Scan for the cell matching the given text and deliver its [X, Y] coordinate at center. 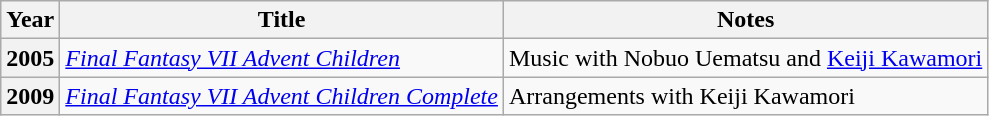
Music with Nobuo Uematsu and Keiji Kawamori [745, 58]
Notes [745, 20]
Final Fantasy VII Advent Children Complete [282, 96]
Arrangements with Keiji Kawamori [745, 96]
Year [30, 20]
Final Fantasy VII Advent Children [282, 58]
Title [282, 20]
2009 [30, 96]
2005 [30, 58]
